Extract the [x, y] coordinate from the center of the cell holding the provided text.  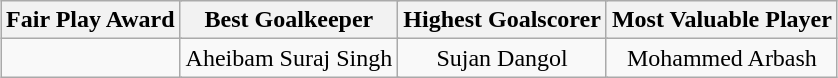
Fair Play Award [91, 20]
Most Valuable Player [722, 20]
Aheibam Suraj Singh [289, 58]
Best Goalkeeper [289, 20]
Sujan Dangol [502, 58]
Highest Goalscorer [502, 20]
Mohammed Arbash [722, 58]
